From the cell containing the given text, extract its center point as [x, y] coordinate. 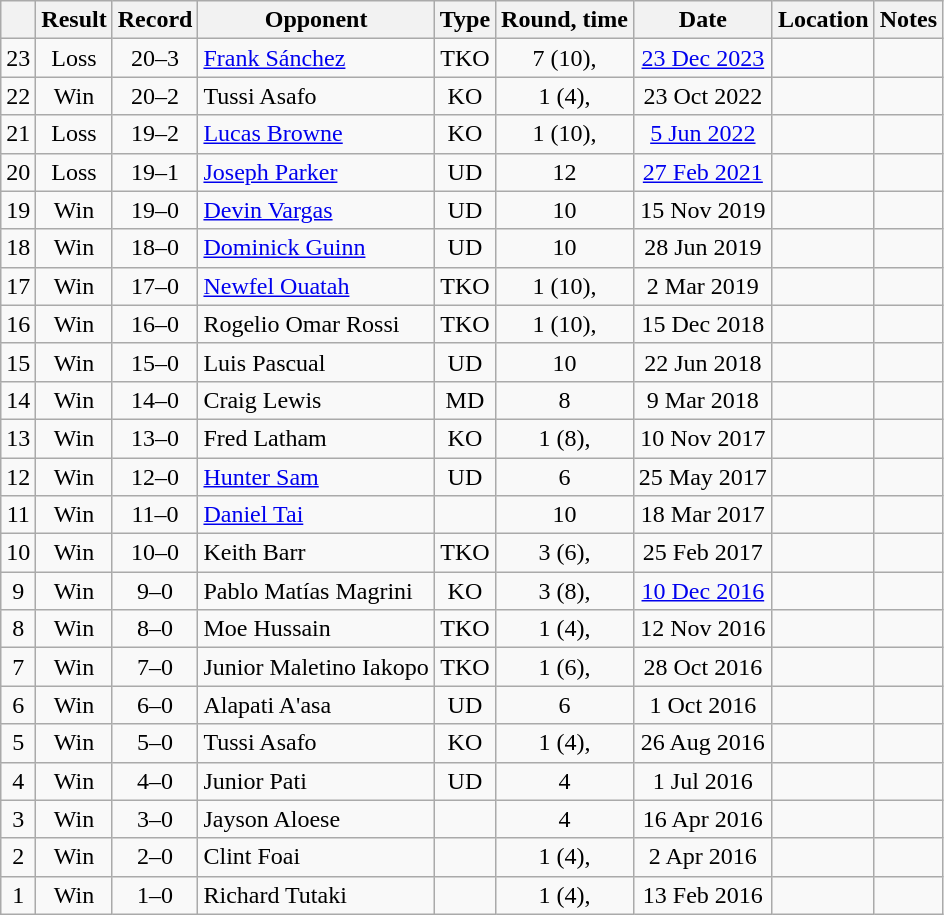
19–1 [155, 172]
2 Apr 2016 [702, 857]
20–3 [155, 58]
18–0 [155, 248]
15 [18, 362]
3 [18, 819]
9–0 [155, 591]
2 [18, 857]
16 [18, 324]
15–0 [155, 362]
13 [18, 438]
Joseph Parker [316, 172]
Frank Sánchez [316, 58]
1 Oct 2016 [702, 705]
11 [18, 515]
Keith Barr [316, 553]
3–0 [155, 819]
18 Mar 2017 [702, 515]
7 [18, 667]
Hunter Sam [316, 477]
Alapati A'asa [316, 705]
Location [823, 20]
Newfel Ouatah [316, 286]
10 Nov 2017 [702, 438]
Pablo Matías Magrini [316, 591]
Luis Pascual [316, 362]
5 Jun 2022 [702, 134]
Rogelio Omar Rossi [316, 324]
Moe Hussain [316, 629]
12–0 [155, 477]
Junior Pati [316, 781]
15 Nov 2019 [702, 210]
16 Apr 2016 [702, 819]
5 [18, 743]
18 [18, 248]
2 Mar 2019 [702, 286]
4–0 [155, 781]
17 [18, 286]
5–0 [155, 743]
23 Dec 2023 [702, 58]
1 [18, 895]
10 Dec 2016 [702, 591]
7–0 [155, 667]
23 Oct 2022 [702, 96]
Richard Tutaki [316, 895]
Fred Latham [316, 438]
11–0 [155, 515]
MD [464, 400]
Round, time [565, 20]
1 Jul 2016 [702, 781]
21 [18, 134]
27 Feb 2021 [702, 172]
Result [74, 20]
25 May 2017 [702, 477]
Junior Maletino Iakopo [316, 667]
17–0 [155, 286]
15 Dec 2018 [702, 324]
1–0 [155, 895]
16–0 [155, 324]
9 [18, 591]
19–0 [155, 210]
Daniel Tai [316, 515]
1 (6), [565, 667]
19 [18, 210]
Lucas Browne [316, 134]
13 Feb 2016 [702, 895]
7 (10), [565, 58]
Type [464, 20]
1 (8), [565, 438]
Devin Vargas [316, 210]
3 (8), [565, 591]
12 Nov 2016 [702, 629]
Opponent [316, 20]
14 [18, 400]
14–0 [155, 400]
Clint Foai [316, 857]
2–0 [155, 857]
Date [702, 20]
28 Jun 2019 [702, 248]
26 Aug 2016 [702, 743]
25 Feb 2017 [702, 553]
20 [18, 172]
Notes [908, 20]
20–2 [155, 96]
Record [155, 20]
9 Mar 2018 [702, 400]
23 [18, 58]
6–0 [155, 705]
22 [18, 96]
10–0 [155, 553]
13–0 [155, 438]
3 (6), [565, 553]
28 Oct 2016 [702, 667]
22 Jun 2018 [702, 362]
Jayson Aloese [316, 819]
Dominick Guinn [316, 248]
Craig Lewis [316, 400]
8–0 [155, 629]
19–2 [155, 134]
